From the cell containing the given text, extract its center point as [X, Y] coordinate. 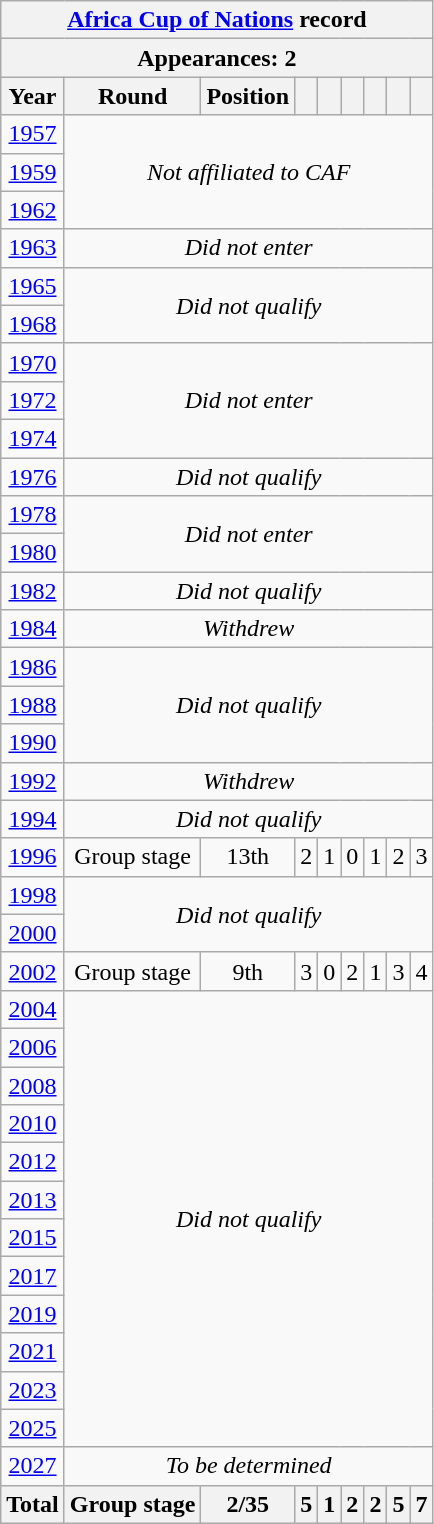
1965 [33, 286]
2010 [33, 1124]
2/35 [248, 1504]
1992 [33, 781]
Year [33, 96]
1972 [33, 400]
1994 [33, 819]
1963 [33, 248]
Position [248, 96]
1984 [33, 629]
2027 [33, 1466]
7 [422, 1504]
1990 [33, 743]
Africa Cup of Nations record [217, 20]
1980 [33, 553]
Appearances: 2 [217, 58]
2006 [33, 1047]
2023 [33, 1390]
1988 [33, 705]
1986 [33, 667]
2019 [33, 1314]
9th [248, 971]
Round [132, 96]
2002 [33, 971]
1968 [33, 324]
1996 [33, 857]
Not affiliated to CAF [248, 172]
1962 [33, 210]
4 [422, 971]
1959 [33, 172]
2013 [33, 1200]
2004 [33, 1009]
1998 [33, 895]
1957 [33, 134]
1974 [33, 438]
Total [33, 1504]
To be determined [248, 1466]
2017 [33, 1276]
2015 [33, 1238]
2008 [33, 1085]
1970 [33, 362]
2021 [33, 1352]
1976 [33, 477]
1978 [33, 515]
1982 [33, 591]
2025 [33, 1428]
2000 [33, 933]
13th [248, 857]
2012 [33, 1162]
